Return (X, Y) of the center of cell containing provided text 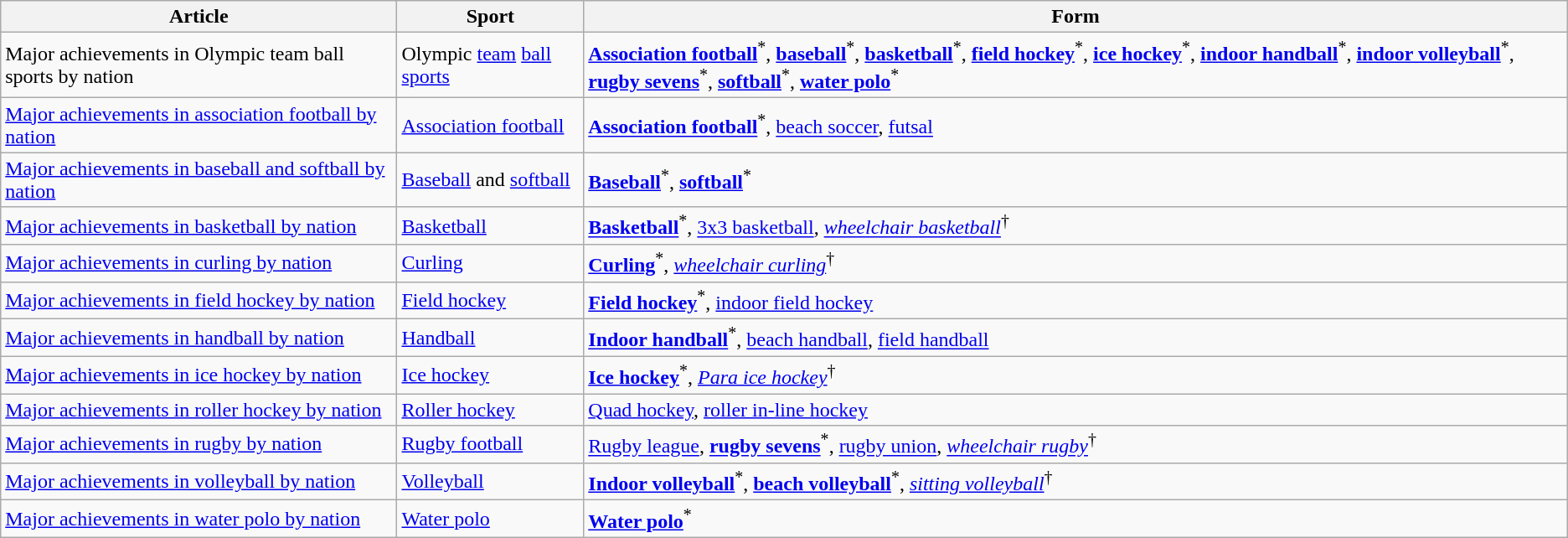
Major achievements in roller hockey by nation (199, 410)
Form (1075, 17)
Ice hockey (491, 375)
Major achievements in field hockey by nation (199, 300)
Indoor handball*, beach handball, field handball (1075, 339)
Major achievements in baseball and softball by nation (199, 179)
Major achievements in association football by nation (199, 126)
Sport (491, 17)
Water polo (491, 520)
Field hockey*, indoor field hockey (1075, 300)
Major achievements in ice hockey by nation (199, 375)
Quad hockey, roller in-line hockey (1075, 410)
Major achievements in rugby by nation (199, 444)
Association football (491, 126)
Baseball*, softball* (1075, 179)
Basketball*, 3x3 basketball, wheelchair basketball† (1075, 226)
Major achievements in volleyball by nation (199, 481)
Association football*, beach soccer, futsal (1075, 126)
Baseball and softball (491, 179)
Major achievements in curling by nation (199, 263)
Curling*, wheelchair curling† (1075, 263)
Handball (491, 339)
Volleyball (491, 481)
Roller hockey (491, 410)
Major achievements in handball by nation (199, 339)
Rugby league, rugby sevens*, rugby union, wheelchair rugby† (1075, 444)
Basketball (491, 226)
Major achievements in Olympic team ball sports by nation (199, 65)
Rugby football (491, 444)
Field hockey (491, 300)
Olympic team ball sports (491, 65)
Article (199, 17)
Major achievements in water polo by nation (199, 520)
Curling (491, 263)
Water polo* (1075, 520)
Ice hockey*, Para ice hockey† (1075, 375)
Indoor volleyball*, beach volleyball*, sitting volleyball† (1075, 481)
Major achievements in basketball by nation (199, 226)
